Output the [x, y] coordinate of the center of the cell containing the given text.  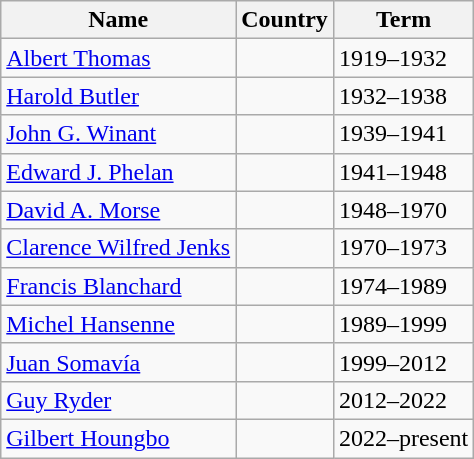
1989–1999 [403, 324]
1919–1932 [403, 58]
Albert Thomas [118, 58]
2012–2022 [403, 400]
Country [285, 20]
1939–1941 [403, 134]
Term [403, 20]
Guy Ryder [118, 400]
2022–present [403, 438]
Gilbert Houngbo [118, 438]
Francis Blanchard [118, 286]
John G. Winant [118, 134]
David A. Morse [118, 210]
1970–1973 [403, 248]
Juan Somavía [118, 362]
1999–2012 [403, 362]
1941–1948 [403, 172]
Name [118, 20]
1948–1970 [403, 210]
1974–1989 [403, 286]
Harold Butler [118, 96]
Edward J. Phelan [118, 172]
Michel Hansenne [118, 324]
1932–1938 [403, 96]
Clarence Wilfred Jenks [118, 248]
